From the cell containing the given text, extract its center point as (X, Y) coordinate. 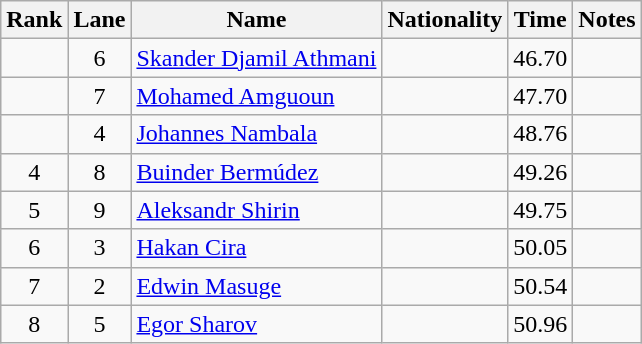
50.54 (540, 286)
Buinder Bermúdez (256, 172)
50.05 (540, 248)
Notes (607, 20)
9 (100, 210)
Edwin Masuge (256, 286)
Skander Djamil Athmani (256, 58)
47.70 (540, 96)
Mohamed Amguoun (256, 96)
Lane (100, 20)
Time (540, 20)
50.96 (540, 324)
3 (100, 248)
Egor Sharov (256, 324)
Name (256, 20)
Aleksandr Shirin (256, 210)
Johannes Nambala (256, 134)
48.76 (540, 134)
Rank (34, 20)
2 (100, 286)
Nationality (445, 20)
49.26 (540, 172)
49.75 (540, 210)
46.70 (540, 58)
Hakan Cira (256, 248)
